Determine the (x, y) coordinate at the center of the cell enclosing the given text.  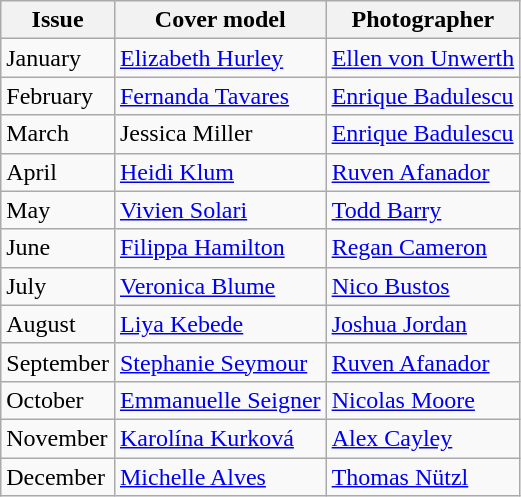
Michelle Alves (220, 477)
April (58, 172)
Todd Barry (423, 210)
Cover model (220, 20)
Issue (58, 20)
Regan Cameron (423, 248)
August (58, 324)
February (58, 96)
Emmanuelle Seigner (220, 400)
November (58, 438)
January (58, 58)
October (58, 400)
Elizabeth Hurley (220, 58)
May (58, 210)
Jessica Miller (220, 134)
Vivien Solari (220, 210)
Fernanda Tavares (220, 96)
Joshua Jordan (423, 324)
Karolína Kurková (220, 438)
Heidi Klum (220, 172)
September (58, 362)
Veronica Blume (220, 286)
Thomas Nützl (423, 477)
Nicolas Moore (423, 400)
June (58, 248)
Filippa Hamilton (220, 248)
Stephanie Seymour (220, 362)
Photographer (423, 20)
Liya Kebede (220, 324)
December (58, 477)
March (58, 134)
Nico Bustos (423, 286)
Alex Cayley (423, 438)
July (58, 286)
Ellen von Unwerth (423, 58)
